Identify which cell holds the provided text, then report its [x, y] central coordinate. 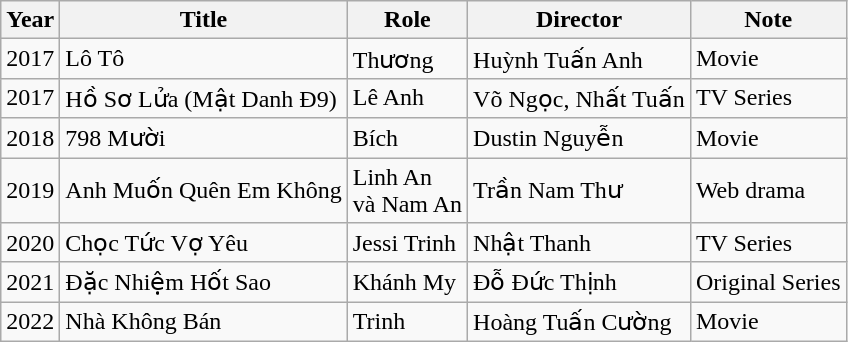
Director [580, 20]
Jessi Trinh [407, 243]
Anh Muốn Quên Em Không [204, 190]
Huỳnh Tuấn Anh [580, 59]
Hoàng Tuấn Cường [580, 322]
Đặc Nhiệm Hốt Sao [204, 282]
Nhật Thanh [580, 243]
Title [204, 20]
Linh An và Nam An [407, 190]
Đỗ Đức Thịnh [580, 282]
Lô Tô [204, 59]
2020 [30, 243]
Role [407, 20]
Year [30, 20]
Lê Anh [407, 98]
Dustin Nguyễn [580, 138]
Chọc Tức Vợ Yêu [204, 243]
2021 [30, 282]
Note [768, 20]
Thương [407, 59]
Khánh My [407, 282]
Bích [407, 138]
Hồ Sơ Lửa (Mật Danh Đ9) [204, 98]
Võ Ngọc, Nhất Tuấn [580, 98]
Original Series [768, 282]
2019 [30, 190]
Trinh [407, 322]
798 Mười [204, 138]
2022 [30, 322]
2018 [30, 138]
Web drama [768, 190]
Trần Nam Thư [580, 190]
Nhà Không Bán [204, 322]
